Extract the [x, y] coordinate from the center of the cell holding the provided text.  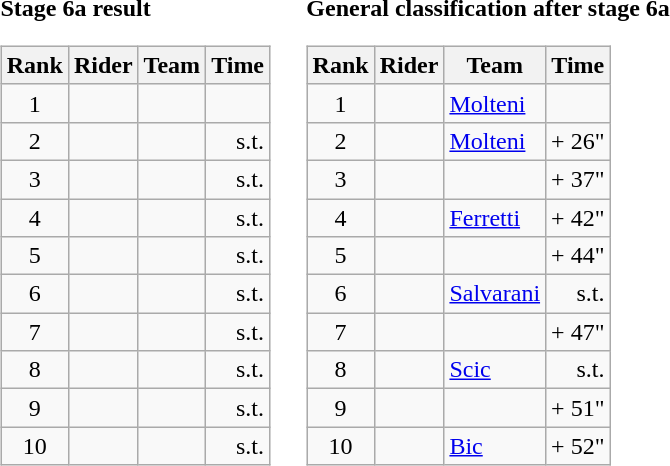
Bic [495, 446]
+ 47" [578, 332]
+ 42" [578, 217]
+ 51" [578, 408]
+ 52" [578, 446]
+ 26" [578, 141]
Ferretti [495, 217]
+ 44" [578, 256]
Salvarani [495, 294]
+ 37" [578, 179]
Scic [495, 370]
